Scan for the cell matching the given text and deliver its (X, Y) coordinate at center. 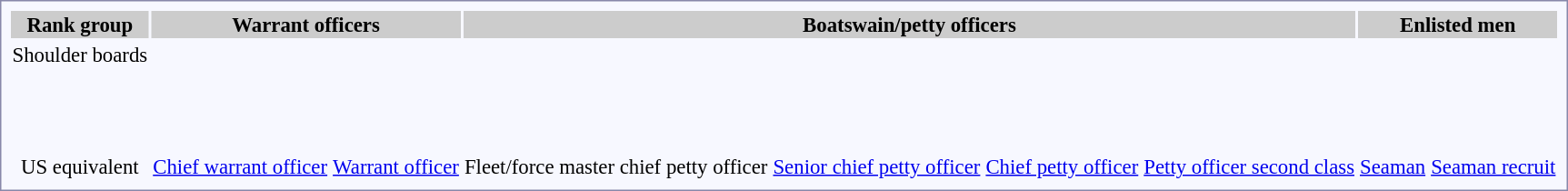
Seaman (1393, 166)
Warrant officers (306, 25)
US equivalent (80, 166)
Enlisted men (1458, 25)
Chief petty officer (1062, 166)
Boatswain/petty officers (909, 25)
Rank group (80, 25)
Warrant officer (396, 166)
Senior chief petty officer (876, 166)
Shoulder boards (80, 55)
Petty officer second class (1249, 166)
Seaman recruit (1493, 166)
Chief warrant officer (240, 166)
Fleet/force master chief petty officer (616, 166)
